Locate the cell with the specified text and output its (x, y) center coordinate. 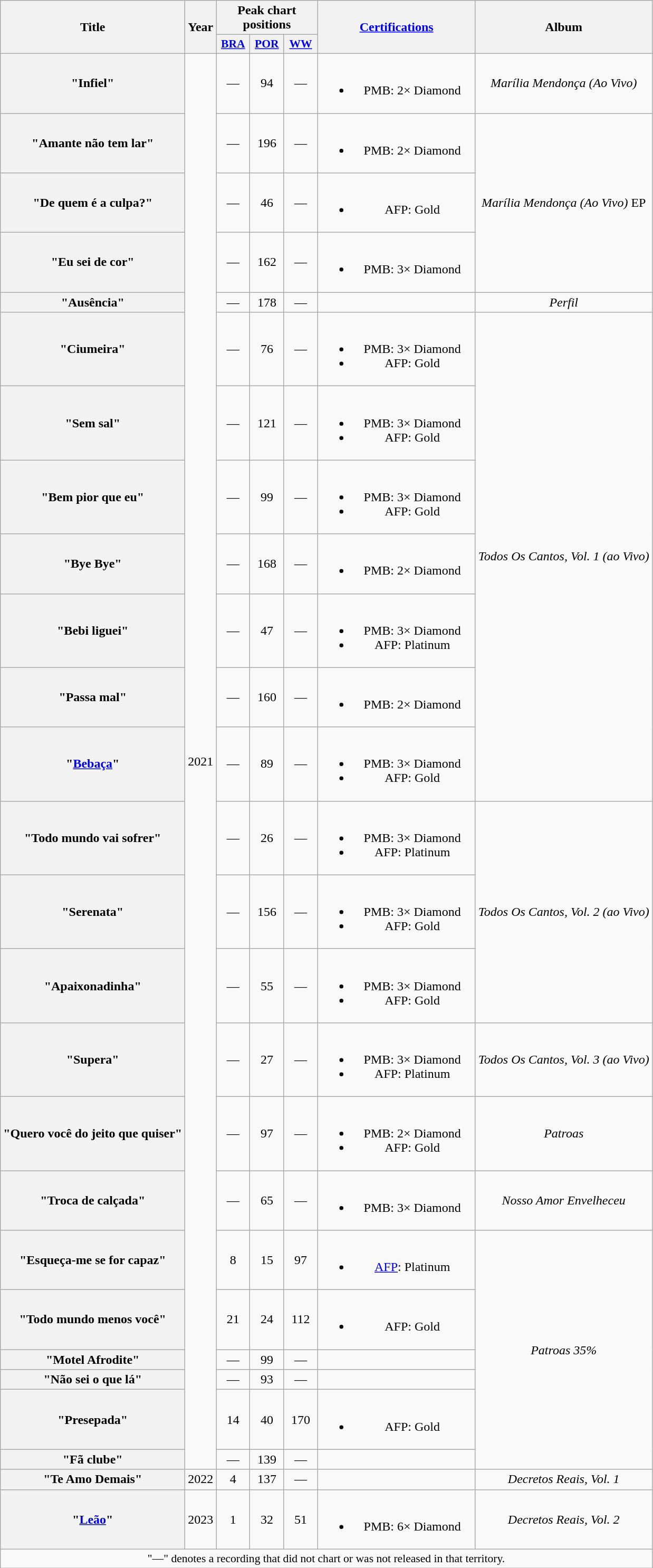
21 (233, 1320)
137 (267, 1479)
"Apaixonadinha" (93, 986)
"Bebaça" (93, 764)
"Ausência" (93, 302)
26 (267, 838)
"Ciumeira" (93, 349)
"Passa mal" (93, 697)
94 (267, 83)
"Troca de calçada" (93, 1200)
46 (267, 203)
"Serenata" (93, 912)
27 (267, 1059)
Title (93, 27)
89 (267, 764)
15 (267, 1260)
Peak chart positions (267, 18)
Patroas (563, 1133)
112 (301, 1320)
Marília Mendonça (Ao Vivo) EP (563, 203)
"Leão" (93, 1519)
Marília Mendonça (Ao Vivo) (563, 83)
"Esqueça-me se for capaz" (93, 1260)
51 (301, 1519)
Perfil (563, 302)
Todos Os Cantos, Vol. 3 (ao Vivo) (563, 1059)
8 (233, 1260)
55 (267, 986)
"Amante não tem lar" (93, 142)
POR (267, 44)
14 (233, 1419)
Todos Os Cantos, Vol. 2 (ao Vivo) (563, 912)
"Bem pior que eu" (93, 497)
178 (267, 302)
40 (267, 1419)
2023 (200, 1519)
"Não sei o que lá" (93, 1380)
168 (267, 563)
PMB: 2× DiamondAFP: Gold (397, 1133)
"Eu sei de cor" (93, 263)
"Todo mundo menos você" (93, 1320)
WW (301, 44)
"Fã clube" (93, 1459)
170 (301, 1419)
32 (267, 1519)
PMB: 6× Diamond (397, 1519)
"Quero você do jeito que quiser" (93, 1133)
76 (267, 349)
Year (200, 27)
"—" denotes a recording that did not chart or was not released in that territory. (326, 1559)
"Motel Afrodite" (93, 1360)
"De quem é a culpa?" (93, 203)
"Te Amo Demais" (93, 1479)
160 (267, 697)
Certifications (397, 27)
162 (267, 263)
"Bye Bye" (93, 563)
4 (233, 1479)
139 (267, 1459)
"Bebi liguei" (93, 630)
1 (233, 1519)
Decretos Reais, Vol. 2 (563, 1519)
93 (267, 1380)
AFP: Platinum (397, 1260)
47 (267, 630)
121 (267, 423)
Decretos Reais, Vol. 1 (563, 1479)
Todos Os Cantos, Vol. 1 (ao Vivo) (563, 557)
2022 (200, 1479)
Patroas 35% (563, 1350)
BRA (233, 44)
"Sem sal" (93, 423)
Nosso Amor Envelheceu (563, 1200)
Album (563, 27)
"Presepada" (93, 1419)
156 (267, 912)
"Supera" (93, 1059)
196 (267, 142)
2021 (200, 761)
"Infiel" (93, 83)
"Todo mundo vai sofrer" (93, 838)
65 (267, 1200)
24 (267, 1320)
